Capture the cell that displays the provided text and extract its (x, y) central coordinate. 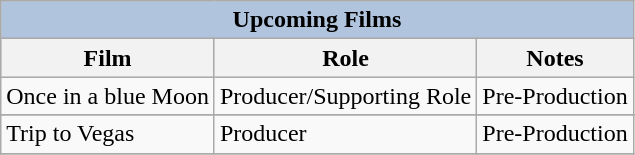
Notes (555, 58)
Trip to Vegas (108, 134)
Role (345, 58)
Upcoming Films (317, 20)
Once in a blue Moon (108, 96)
Producer (345, 134)
Film (108, 58)
Producer/Supporting Role (345, 96)
